Return (x, y) of the center of cell containing provided text 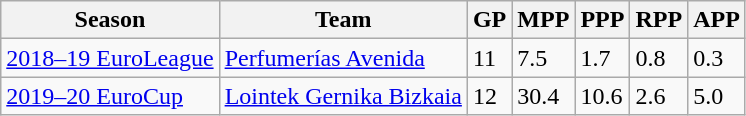
0.3 (717, 58)
30.4 (544, 96)
2019–20 EuroCup (110, 96)
Lointek Gernika Bizkaia (343, 96)
11 (489, 58)
7.5 (544, 58)
Perfumerías Avenida (343, 58)
0.8 (659, 58)
GP (489, 20)
MPP (544, 20)
12 (489, 96)
Team (343, 20)
2.6 (659, 96)
Season (110, 20)
10.6 (602, 96)
APP (717, 20)
PPP (602, 20)
5.0 (717, 96)
1.7 (602, 58)
2018–19 EuroLeague (110, 58)
RPP (659, 20)
